Identify which cell holds the provided text, then report its (x, y) central coordinate. 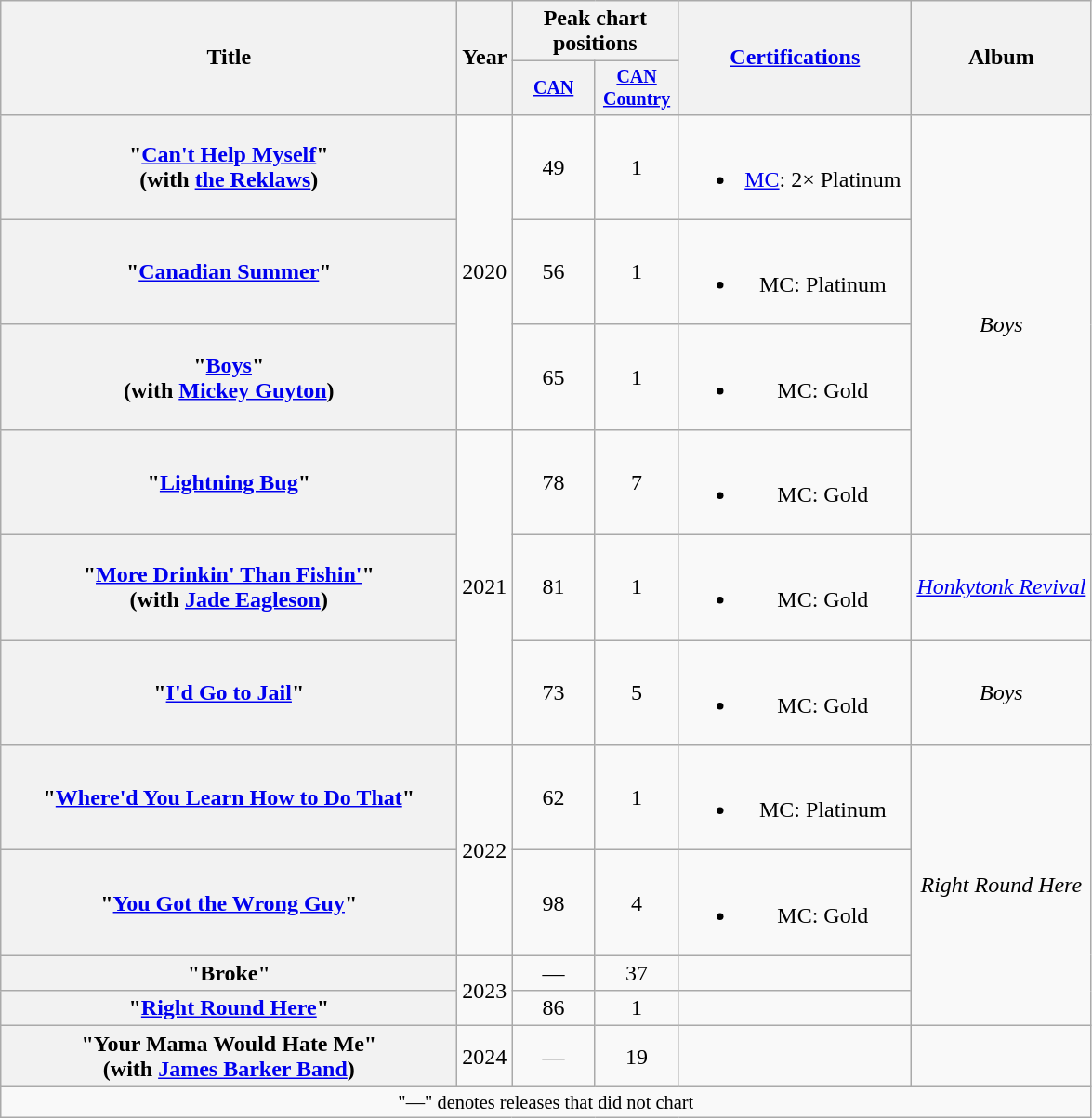
2023 (485, 991)
98 (554, 903)
"Boys"(with Mickey Guyton) (229, 377)
"Can't Help Myself"(with the Reklaws) (229, 167)
"You Got the Wrong Guy" (229, 903)
"—" denotes releases that did not chart (546, 1102)
"Canadian Summer" (229, 271)
Certifications (796, 58)
Album (1002, 58)
56 (554, 271)
2020 (485, 271)
73 (554, 693)
"Lightning Bug" (229, 481)
19 (636, 1056)
Honkytonk Revival (1002, 587)
Year (485, 58)
4 (636, 903)
78 (554, 481)
"Your Mama Would Hate Me"(with James Barker Band) (229, 1056)
65 (554, 377)
MC: 2× Platinum (796, 167)
7 (636, 481)
49 (554, 167)
"Where'd You Learn How to Do That" (229, 797)
37 (636, 973)
"Broke" (229, 973)
Peak chartpositions (595, 32)
62 (554, 797)
5 (636, 693)
"Right Round Here" (229, 1008)
CAN (554, 87)
Title (229, 58)
2021 (485, 587)
2024 (485, 1056)
Right Round Here (1002, 886)
CAN Country (636, 87)
"More Drinkin' Than Fishin'"(with Jade Eagleson) (229, 587)
81 (554, 587)
86 (554, 1008)
2022 (485, 850)
"I'd Go to Jail" (229, 693)
